Scan for the cell matching the given text and deliver its [X, Y] coordinate at center. 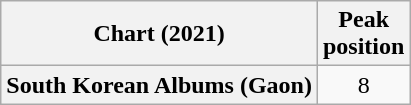
8 [363, 85]
Chart (2021) [160, 34]
South Korean Albums (Gaon) [160, 85]
Peakposition [363, 34]
